Pinpoint the cell where the given text exists, returning its (x, y) midpoint coordinate. 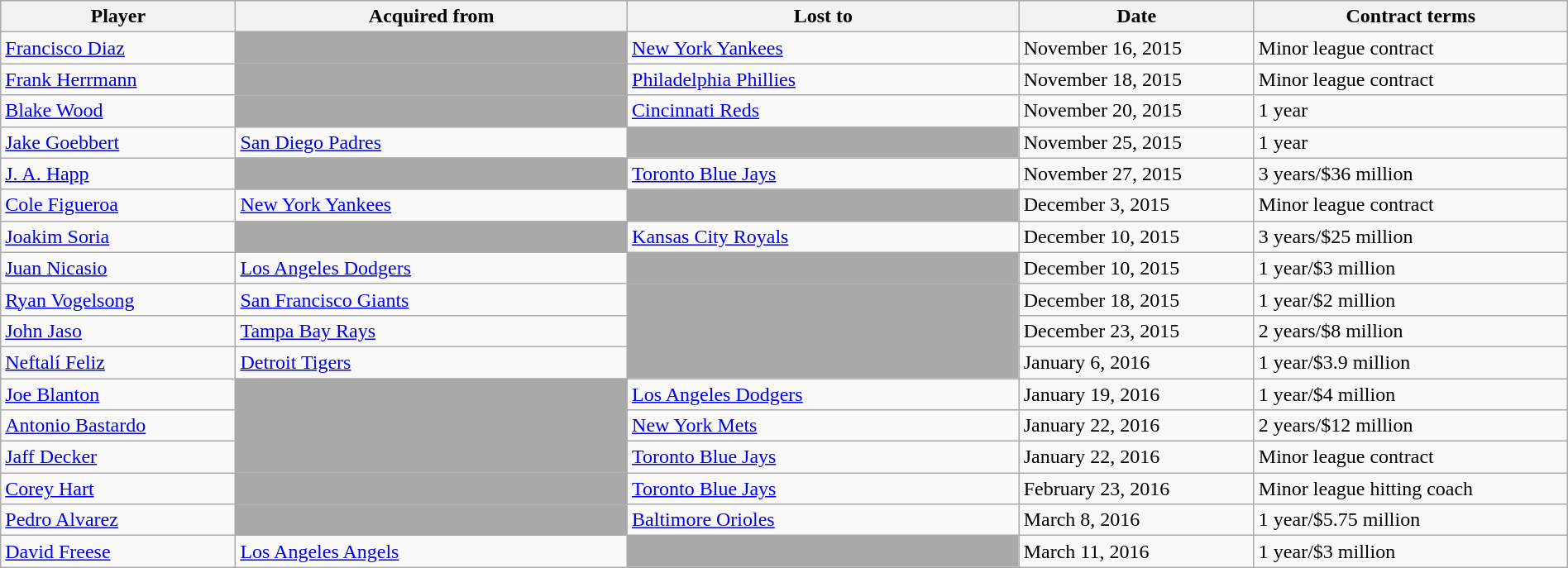
Detroit Tigers (432, 362)
Philadelphia Phillies (824, 79)
January 19, 2016 (1136, 394)
1 year/$2 million (1411, 299)
Cincinnati Reds (824, 111)
2 years/$12 million (1411, 426)
Kansas City Royals (824, 236)
Joakim Soria (118, 236)
Antonio Bastardo (118, 426)
Tampa Bay Rays (432, 331)
December 18, 2015 (1136, 299)
Ryan Vogelsong (118, 299)
Cole Figueroa (118, 205)
3 years/$36 million (1411, 174)
Corey Hart (118, 489)
Contract terms (1411, 17)
February 23, 2016 (1136, 489)
Jake Goebbert (118, 142)
Minor league hitting coach (1411, 489)
Juan Nicasio (118, 268)
November 20, 2015 (1136, 111)
Neftalí Feliz (118, 362)
3 years/$25 million (1411, 236)
2 years/$8 million (1411, 331)
Joe Blanton (118, 394)
Frank Herrmann (118, 79)
1 year/$4 million (1411, 394)
New York Mets (824, 426)
1 year/$5.75 million (1411, 520)
Acquired from (432, 17)
Player (118, 17)
March 8, 2016 (1136, 520)
San Diego Padres (432, 142)
Los Angeles Angels (432, 551)
San Francisco Giants (432, 299)
David Freese (118, 551)
November 18, 2015 (1136, 79)
1 year/$3.9 million (1411, 362)
November 25, 2015 (1136, 142)
Baltimore Orioles (824, 520)
John Jaso (118, 331)
November 27, 2015 (1136, 174)
December 23, 2015 (1136, 331)
J. A. Happ (118, 174)
March 11, 2016 (1136, 551)
Francisco Diaz (118, 48)
Lost to (824, 17)
Jaff Decker (118, 457)
Pedro Alvarez (118, 520)
Date (1136, 17)
January 6, 2016 (1136, 362)
Blake Wood (118, 111)
December 3, 2015 (1136, 205)
November 16, 2015 (1136, 48)
